Return (X, Y) of the center of cell containing provided text 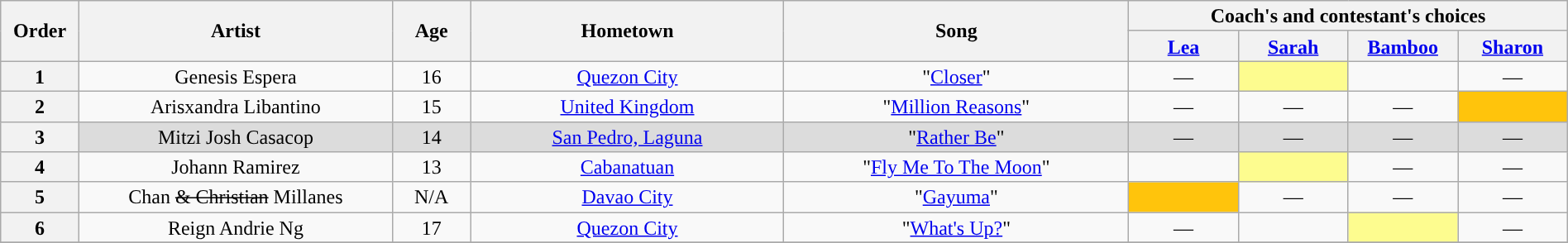
2 (40, 106)
United Kingdom (627, 106)
San Pedro, Laguna (627, 137)
Bamboo (1403, 46)
Artist (235, 31)
Coach's and contestant's choices (1348, 17)
Chan & Christian Millanes (235, 197)
N/A (432, 197)
Reign Andrie Ng (235, 228)
Sharon (1513, 46)
13 (432, 167)
16 (432, 76)
6 (40, 228)
5 (40, 197)
Hometown (627, 31)
Lea (1184, 46)
Arisxandra Libantino (235, 106)
Genesis Espera (235, 76)
"Fly Me To The Moon" (956, 167)
"Gayuma" (956, 197)
4 (40, 167)
Davao City (627, 197)
"What's Up?" (956, 228)
Johann Ramirez (235, 167)
Mitzi Josh Casacop (235, 137)
"Million Reasons" (956, 106)
17 (432, 228)
"Closer" (956, 76)
Sarah (1293, 46)
Order (40, 31)
15 (432, 106)
"Rather Be" (956, 137)
Age (432, 31)
3 (40, 137)
1 (40, 76)
Song (956, 31)
Cabanatuan (627, 167)
14 (432, 137)
